Search for the cell housing the specified text and yield its [X, Y] center coordinate. 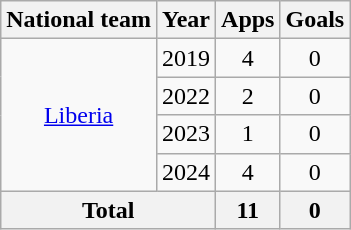
1 [248, 134]
2023 [186, 134]
11 [248, 210]
2024 [186, 172]
2 [248, 96]
Total [108, 210]
Apps [248, 20]
2019 [186, 58]
Liberia [79, 115]
2022 [186, 96]
National team [79, 20]
Goals [315, 20]
Year [186, 20]
